Identify which cell holds the provided text, then report its (x, y) central coordinate. 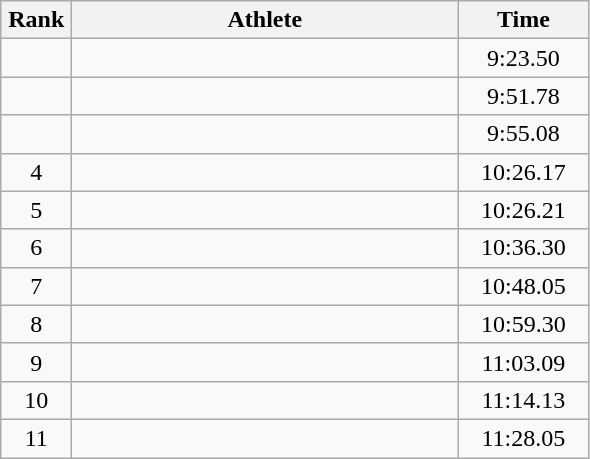
9:51.78 (524, 96)
5 (36, 210)
9:23.50 (524, 58)
10:48.05 (524, 286)
10:26.21 (524, 210)
10:36.30 (524, 248)
11:14.13 (524, 400)
10:26.17 (524, 172)
7 (36, 286)
Time (524, 20)
4 (36, 172)
11:03.09 (524, 362)
10 (36, 400)
11 (36, 438)
11:28.05 (524, 438)
8 (36, 324)
Athlete (265, 20)
6 (36, 248)
9 (36, 362)
9:55.08 (524, 134)
10:59.30 (524, 324)
Rank (36, 20)
